Find where the given text appears and provide that cell's center as [x, y] coordinate. 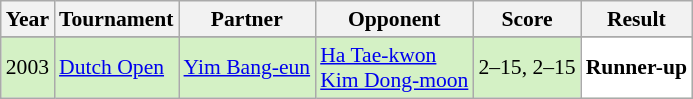
Year [28, 19]
Runner-up [636, 68]
Dutch Open [116, 68]
2–15, 2–15 [526, 68]
2003 [28, 68]
Partner [248, 19]
Score [526, 19]
Result [636, 19]
Tournament [116, 19]
Opponent [394, 19]
Ha Tae-kwon Kim Dong-moon [394, 68]
Yim Bang-eun [248, 68]
